Determine the (X, Y) coordinate at the center of the cell enclosing the given text.  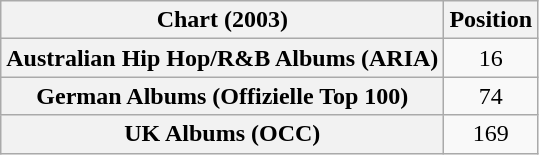
74 (491, 96)
16 (491, 58)
Position (491, 20)
German Albums (Offizielle Top 100) (222, 96)
169 (491, 134)
Chart (2003) (222, 20)
Australian Hip Hop/R&B Albums (ARIA) (222, 58)
UK Albums (OCC) (222, 134)
